Extract the [X, Y] coordinate from the center of the cell holding the provided text.  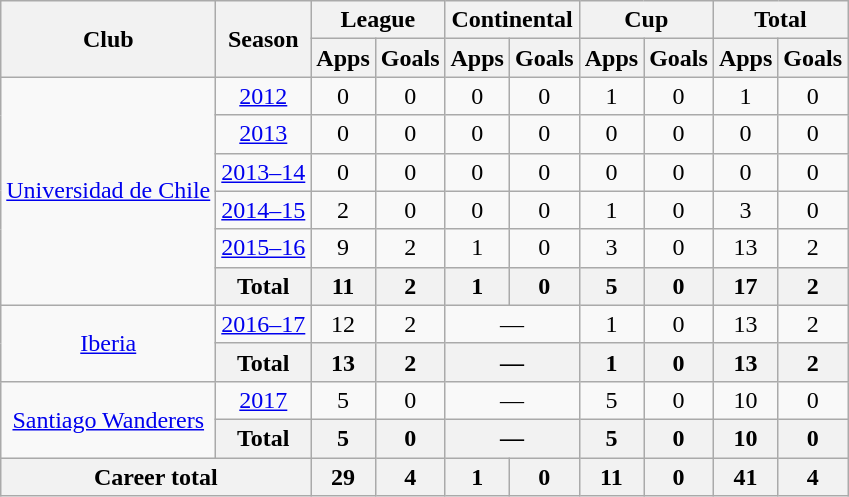
9 [343, 248]
Santiago Wanderers [108, 419]
Universidad de Chile [108, 191]
Club [108, 39]
2012 [264, 96]
2017 [264, 400]
2014–15 [264, 210]
29 [343, 477]
2013 [264, 134]
Iberia [108, 343]
12 [343, 324]
17 [745, 286]
Season [264, 39]
2015–16 [264, 248]
2016–17 [264, 324]
41 [745, 477]
2013–14 [264, 172]
Career total [156, 477]
League [378, 20]
Continental [512, 20]
Cup [646, 20]
